Capture the cell that displays the provided text and extract its [x, y] central coordinate. 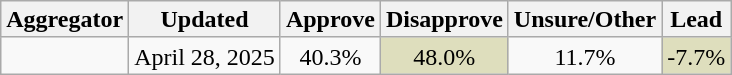
Unsure/Other [584, 20]
48.0% [444, 56]
Approve [330, 20]
Lead [696, 20]
Disapprove [444, 20]
Aggregator [65, 20]
40.3% [330, 56]
Updated [205, 20]
11.7% [584, 56]
-7.7% [696, 56]
April 28, 2025 [205, 56]
